From the cell containing the given text, extract its center point as [X, Y] coordinate. 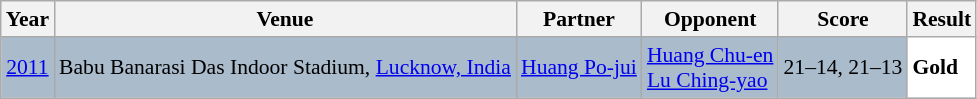
Year [28, 19]
Babu Banarasi Das Indoor Stadium, Lucknow, India [285, 68]
21–14, 21–13 [842, 68]
Gold [942, 68]
Score [842, 19]
Huang Po-jui [579, 68]
Venue [285, 19]
2011 [28, 68]
Partner [579, 19]
Opponent [710, 19]
Huang Chu-en Lu Ching-yao [710, 68]
Result [942, 19]
